Find where the given text appears and provide that cell's center as [x, y] coordinate. 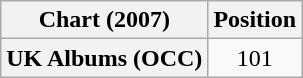
Position [255, 20]
101 [255, 58]
Chart (2007) [104, 20]
UK Albums (OCC) [104, 58]
